Find where the given text appears and provide that cell's center as [x, y] coordinate. 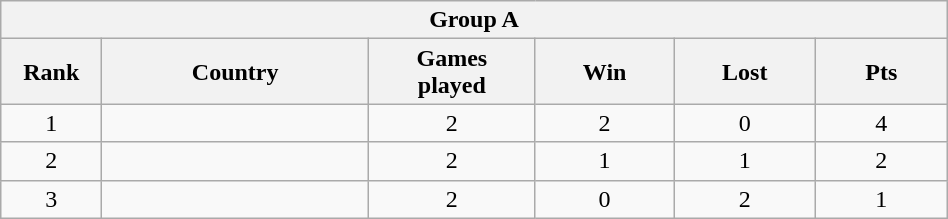
Lost [744, 72]
Group A [474, 20]
Country [236, 72]
Games played [452, 72]
4 [881, 123]
Pts [881, 72]
Win [604, 72]
3 [52, 199]
Rank [52, 72]
